Return the [X, Y] coordinate for the center point of the cell that contains the specified text.  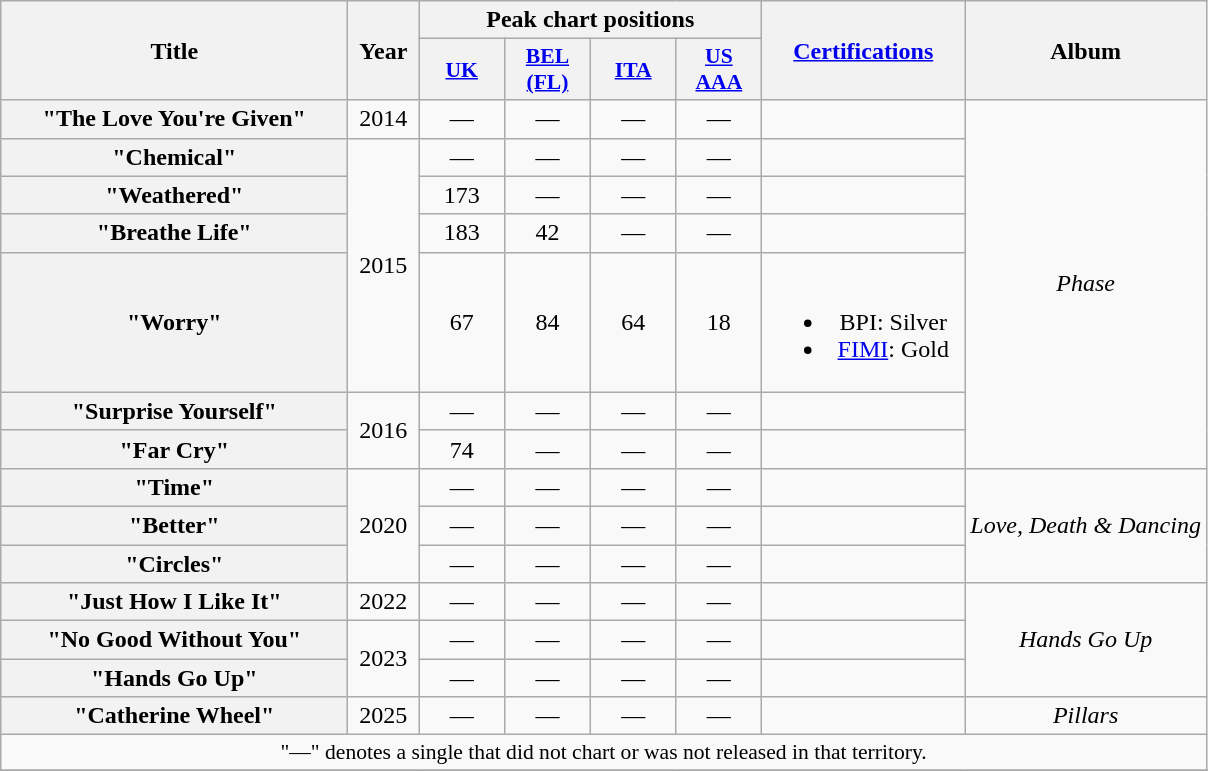
84 [548, 322]
"Circles" [174, 563]
183 [462, 233]
2023 [384, 659]
Phase [1086, 284]
ITA [633, 70]
2025 [384, 716]
2016 [384, 430]
"Catherine Wheel" [174, 716]
"Surprise Yourself" [174, 411]
"Hands Go Up" [174, 678]
"No Good Without You" [174, 640]
64 [633, 322]
18 [719, 322]
Hands Go Up [1086, 640]
Title [174, 50]
"Just How I Like It" [174, 602]
"Time" [174, 487]
2015 [384, 265]
Year [384, 50]
"The Love You're Given" [174, 119]
Certifications [864, 50]
Peak chart positions [590, 20]
"Breathe Life" [174, 233]
Love, Death & Dancing [1086, 525]
42 [548, 233]
"Worry" [174, 322]
BEL (FL) [548, 70]
"Weathered" [174, 195]
"Better" [174, 525]
"—" denotes a single that did not chart or was not released in that territory. [604, 753]
Album [1086, 50]
74 [462, 449]
67 [462, 322]
"Far Cry" [174, 449]
2014 [384, 119]
UK [462, 70]
2020 [384, 525]
173 [462, 195]
"Chemical" [174, 157]
2022 [384, 602]
USAAA [719, 70]
BPI: SilverFIMI: Gold [864, 322]
Pillars [1086, 716]
